Detect which cell encompasses the target text, then output its [X, Y] center coordinate. 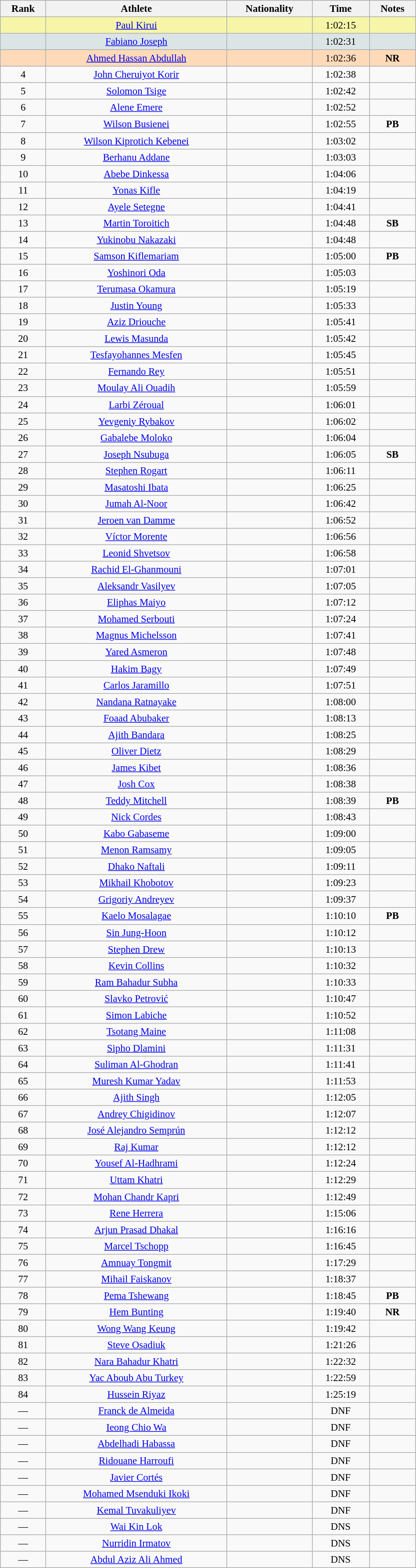
Fabiano Joseph [136, 42]
1:07:49 [341, 669]
20 [23, 339]
30 [23, 504]
1:12:24 [341, 1163]
Samson Kiflemariam [136, 256]
10 [23, 174]
1:05:42 [341, 339]
5 [23, 91]
33 [23, 553]
Raj Kumar [136, 1147]
Abdelhadi Habassa [136, 1444]
1:02:38 [341, 75]
48 [23, 800]
Nandana Ratnayake [136, 702]
13 [23, 223]
Kaelo Mosalagae [136, 916]
Amnuay Tongmit [136, 1263]
36 [23, 603]
1:07:48 [341, 652]
1:10:33 [341, 982]
Simon Labiche [136, 1015]
Javier Cortés [136, 1477]
1:06:58 [341, 553]
1:11:53 [341, 1081]
Slavko Petrović [136, 999]
Andrey Chigidinov [136, 1114]
Ayele Setegne [136, 207]
Berhanu Addane [136, 157]
Sin Jung-Hoon [136, 933]
1:08:00 [341, 702]
1:10:32 [341, 965]
8 [23, 141]
51 [23, 850]
Ram Bahadur Subha [136, 982]
9 [23, 157]
40 [23, 669]
Yevgeniy Rybakov [136, 421]
58 [23, 965]
1:16:45 [341, 1246]
Magnus Michelsson [136, 636]
Martin Toroitich [136, 223]
11 [23, 190]
73 [23, 1213]
1:05:03 [341, 273]
Aleksandr Vasilyev [136, 586]
John Cheruiyot Korir [136, 75]
74 [23, 1230]
1:02:55 [341, 124]
7 [23, 124]
34 [23, 570]
47 [23, 784]
Rank [23, 9]
1:09:11 [341, 867]
Josh Cox [136, 784]
1:07:12 [341, 603]
1:10:10 [341, 916]
64 [23, 1065]
15 [23, 256]
Ajith Bandara [136, 735]
1:22:32 [341, 1362]
1:12:29 [341, 1180]
1:05:45 [341, 355]
1:06:11 [341, 471]
Terumasa Okamura [136, 289]
32 [23, 537]
35 [23, 586]
Lewis Masunda [136, 339]
Wilson Busienei [136, 124]
Víctor Morente [136, 537]
Abdul Aziz Ali Ahmed [136, 1560]
1:16:16 [341, 1230]
68 [23, 1130]
Tesfayohannes Mesfen [136, 355]
62 [23, 1032]
Gabalebe Moloko [136, 438]
Eliphas Maiyo [136, 603]
Ahmed Hassan Abdullah [136, 58]
53 [23, 883]
Stephen Drew [136, 949]
1:08:13 [341, 718]
18 [23, 306]
Kabo Gabaseme [136, 834]
1:22:59 [341, 1378]
1:03:02 [341, 141]
29 [23, 487]
Hem Bunting [136, 1312]
21 [23, 355]
1:21:26 [341, 1345]
Mihail Faiskanov [136, 1279]
44 [23, 735]
Nurridin Irmatov [136, 1543]
Jumah Al-Noor [136, 504]
Kevin Collins [136, 965]
Joseph Nsubuga [136, 454]
27 [23, 454]
Alene Emere [136, 108]
1:15:06 [341, 1213]
38 [23, 636]
1:08:43 [341, 817]
69 [23, 1147]
1:08:36 [341, 768]
57 [23, 949]
Tsotang Maine [136, 1032]
1:10:47 [341, 999]
Hussein Riyaz [136, 1395]
1:05:51 [341, 372]
Paul Kirui [136, 25]
1:18:37 [341, 1279]
Muresh Kumar Yadav [136, 1081]
1:07:24 [341, 619]
17 [23, 289]
77 [23, 1279]
81 [23, 1345]
76 [23, 1263]
46 [23, 768]
1:04:19 [341, 190]
Jeroen van Damme [136, 520]
1:11:08 [341, 1032]
22 [23, 372]
Nara Bahadur Khatri [136, 1362]
1:08:29 [341, 751]
Ieong Chio Wa [136, 1428]
42 [23, 702]
Aziz Driouche [136, 322]
1:10:13 [341, 949]
12 [23, 207]
45 [23, 751]
41 [23, 685]
Marcel Tschopp [136, 1246]
Sipho Dlamini [136, 1048]
Mohamed Serbouti [136, 619]
Wai Kin Lok [136, 1527]
1:05:41 [341, 322]
Moulay Ali Ouadih [136, 388]
1:07:05 [341, 586]
61 [23, 1015]
6 [23, 108]
Leonid Shvetsov [136, 553]
1:02:36 [341, 58]
Uttam Khatri [136, 1180]
1:04:41 [341, 207]
19 [23, 322]
83 [23, 1378]
49 [23, 817]
1:10:52 [341, 1015]
Athlete [136, 9]
Abebe Dinkessa [136, 174]
1:05:00 [341, 256]
Pema Tshewang [136, 1295]
26 [23, 438]
Fernando Rey [136, 372]
1:05:33 [341, 306]
4 [23, 75]
60 [23, 999]
Franck de Almeida [136, 1411]
56 [23, 933]
1:03:03 [341, 157]
72 [23, 1197]
Foaad Abubaker [136, 718]
Ajith Singh [136, 1098]
1:12:49 [341, 1197]
65 [23, 1081]
1:09:23 [341, 883]
1:09:37 [341, 900]
1:12:07 [341, 1114]
Solomon Tsige [136, 91]
Mohamed Msenduki Ikoki [136, 1493]
1:11:41 [341, 1065]
1:06:01 [341, 405]
1:06:25 [341, 487]
José Alejandro Semprún [136, 1130]
1:11:31 [341, 1048]
14 [23, 240]
1:25:19 [341, 1395]
82 [23, 1362]
67 [23, 1114]
1:02:52 [341, 108]
Nick Cordes [136, 817]
Suliman Al-Ghodran [136, 1065]
39 [23, 652]
1:06:04 [341, 438]
1:08:25 [341, 735]
24 [23, 405]
1:02:42 [341, 91]
Yonas Kifle [136, 190]
Masatoshi Ibata [136, 487]
Yukinobu Nakazaki [136, 240]
1:08:39 [341, 800]
16 [23, 273]
Wong Wang Keung [136, 1328]
23 [23, 388]
Yac Aboub Abu Turkey [136, 1378]
Mikhail Khobotov [136, 883]
1:06:42 [341, 504]
75 [23, 1246]
Larbi Zéroual [136, 405]
1:17:29 [341, 1263]
84 [23, 1395]
31 [23, 520]
Ridouane Harroufi [136, 1460]
Yared Asmeron [136, 652]
52 [23, 867]
1:19:40 [341, 1312]
1:06:52 [341, 520]
Hakim Bagy [136, 669]
28 [23, 471]
66 [23, 1098]
Steve Osadiuk [136, 1345]
Menon Ramsamy [136, 850]
78 [23, 1295]
Yoshinori Oda [136, 273]
1:02:15 [341, 25]
Arjun Prasad Dhakal [136, 1230]
Mohan Chandr Kapri [136, 1197]
54 [23, 900]
Carlos Jaramillo [136, 685]
1:12:05 [341, 1098]
1:05:19 [341, 289]
Teddy Mitchell [136, 800]
79 [23, 1312]
25 [23, 421]
Grigoriy Andreyev [136, 900]
Yousef Al-Hadhrami [136, 1163]
55 [23, 916]
70 [23, 1163]
Wilson Kiprotich Kebenei [136, 141]
Justin Young [136, 306]
1:06:02 [341, 421]
59 [23, 982]
1:06:56 [341, 537]
80 [23, 1328]
Rachid El-Ghanmouni [136, 570]
Oliver Dietz [136, 751]
1:02:31 [341, 42]
1:07:41 [341, 636]
Rene Herrera [136, 1213]
James Kibet [136, 768]
1:09:05 [341, 850]
43 [23, 718]
1:10:12 [341, 933]
1:07:01 [341, 570]
Notes [393, 9]
1:06:05 [341, 454]
Dhako Naftali [136, 867]
Stephen Rogart [136, 471]
1:05:59 [341, 388]
1:18:45 [341, 1295]
1:09:00 [341, 834]
37 [23, 619]
Kemal Tuvakuliyev [136, 1510]
63 [23, 1048]
Nationality [269, 9]
1:08:38 [341, 784]
50 [23, 834]
Time [341, 9]
1:19:42 [341, 1328]
71 [23, 1180]
1:07:51 [341, 685]
1:04:06 [341, 174]
